Scan for the cell matching the given text and deliver its (X, Y) coordinate at center. 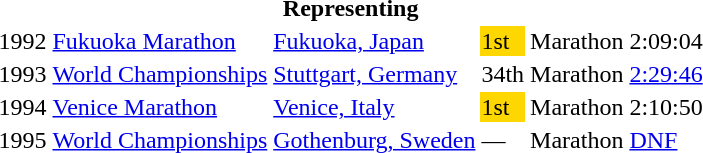
Venice, Italy (374, 107)
World Championships (160, 74)
Stuttgart, Germany (374, 74)
Fukuoka Marathon (160, 41)
Fukuoka, Japan (374, 41)
Venice Marathon (160, 107)
34th (503, 74)
